Return (X, Y) of the center of cell containing provided text 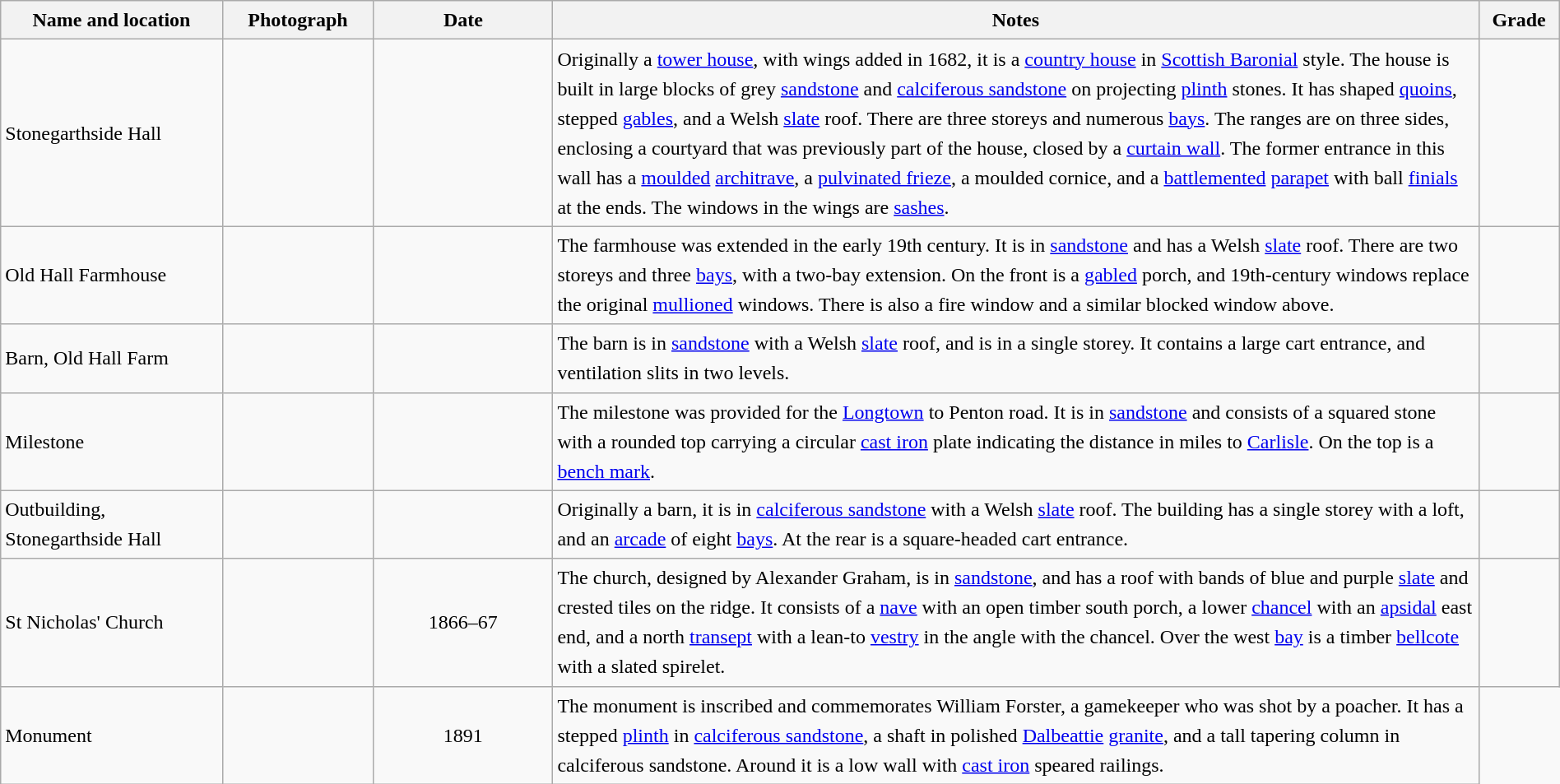
Old Hall Farmhouse (112, 275)
Barn, Old Hall Farm (112, 359)
Outbuilding, Stonegarthside Hall (112, 525)
Name and location (112, 20)
1891 (463, 735)
The barn is in sandstone with a Welsh slate roof, and is in a single storey. It contains a large cart entrance, and ventilation slits in two levels. (1015, 359)
1866–67 (463, 622)
Monument (112, 735)
Date (463, 20)
St Nicholas' Church (112, 622)
Stonegarthside Hall (112, 133)
Notes (1015, 20)
Photograph (298, 20)
Grade (1519, 20)
Milestone (112, 441)
